Return [x, y] of the center of cell containing provided text 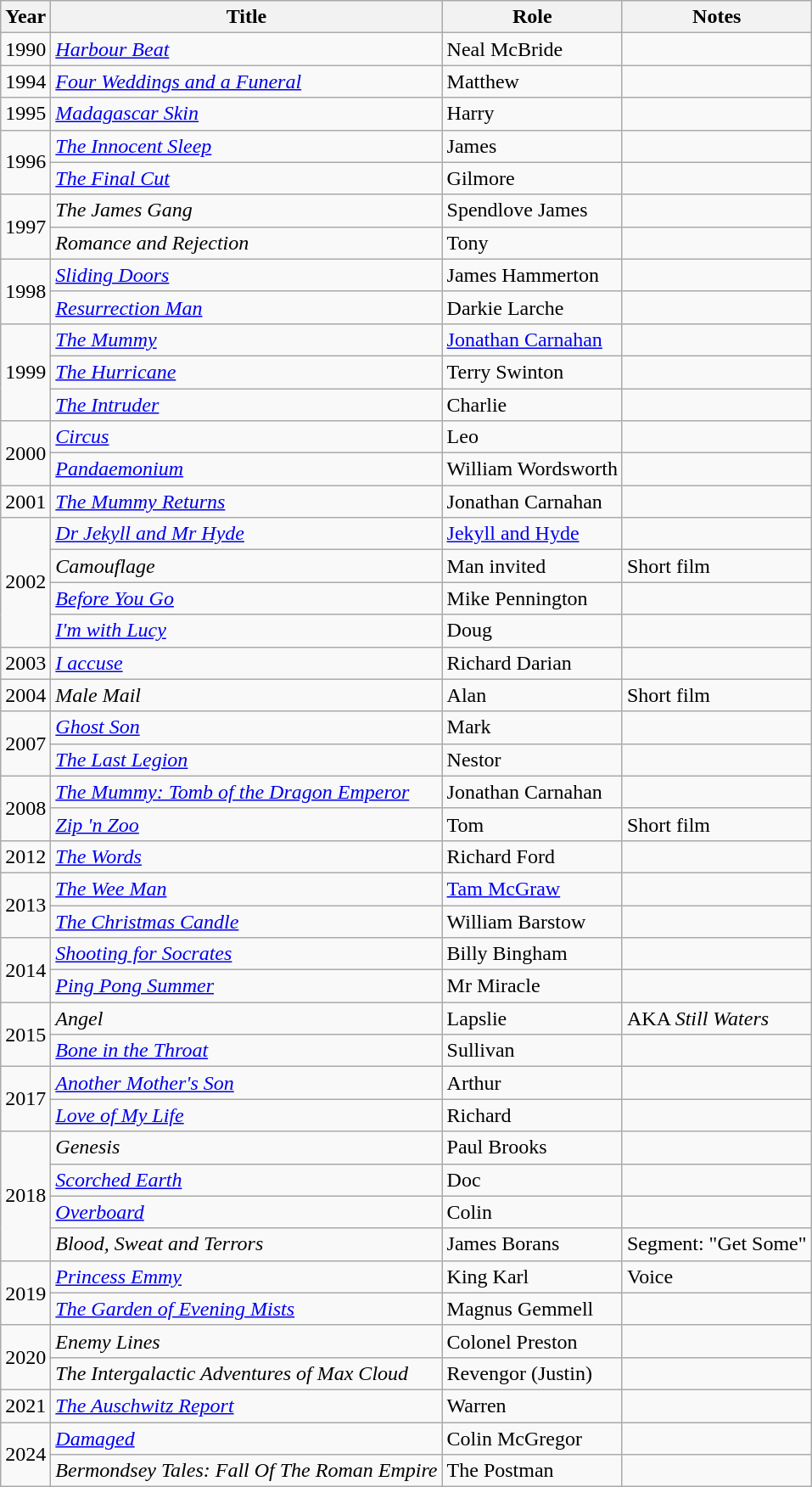
Voice [716, 1277]
Sliding Doors [246, 275]
The Intergalactic Adventures of Max Cloud [246, 1373]
The Innocent Sleep [246, 146]
Notes [716, 17]
Damaged [246, 1439]
Dr Jekyll and Mr Hyde [246, 534]
King Karl [532, 1277]
Romance and Rejection [246, 243]
The James Gang [246, 210]
The Words [246, 856]
Jekyll and Hyde [532, 534]
Love of My Life [246, 1115]
Paul Brooks [532, 1148]
Lapslie [532, 1018]
Blood, Sweat and Terrors [246, 1244]
Colin McGregor [532, 1439]
1994 [25, 81]
Shooting for Socrates [246, 954]
The Mummy [246, 339]
1999 [25, 372]
Segment: "Get Some" [716, 1244]
Tony [532, 243]
Warren [532, 1406]
Arthur [532, 1083]
The Wee Man [246, 889]
Ghost Son [246, 727]
Harry [532, 114]
The Last Legion [246, 760]
The Mummy: Tomb of the Dragon Emperor [246, 792]
1998 [25, 291]
2017 [25, 1099]
The Christmas Candle [246, 921]
Resurrection Man [246, 307]
I accuse [246, 663]
2000 [25, 453]
Sullivan [532, 1051]
The Garden of Evening Mists [246, 1309]
2024 [25, 1455]
Darkie Larche [532, 307]
Genesis [246, 1148]
2018 [25, 1196]
Richard Darian [532, 663]
2008 [25, 808]
Magnus Gemmell [532, 1309]
Matthew [532, 81]
Role [532, 17]
The Auschwitz Report [246, 1406]
2015 [25, 1035]
Before You Go [246, 598]
Four Weddings and a Funeral [246, 81]
Richard [532, 1115]
Zip 'n Zoo [246, 824]
2007 [25, 743]
William Wordsworth [532, 469]
1996 [25, 162]
2001 [25, 502]
Tom [532, 824]
James Hammerton [532, 275]
2021 [25, 1406]
Nestor [532, 760]
I'm with Lucy [246, 631]
The Final Cut [246, 178]
Angel [246, 1018]
2003 [25, 663]
James [532, 146]
Neal McBride [532, 49]
2014 [25, 970]
Enemy Lines [246, 1341]
Another Mother's Son [246, 1083]
Pandaemonium [246, 469]
2004 [25, 695]
Man invited [532, 566]
Princess Emmy [246, 1277]
Bermondsey Tales: Fall Of The Roman Empire [246, 1471]
Revengor (Justin) [532, 1373]
Tam McGraw [532, 889]
Colonel Preston [532, 1341]
Terry Swinton [532, 372]
James Borans [532, 1244]
Alan [532, 695]
1990 [25, 49]
2020 [25, 1357]
Billy Bingham [532, 954]
Charlie [532, 405]
Overboard [246, 1212]
The Hurricane [246, 372]
Leo [532, 437]
Ping Pong Summer [246, 986]
Mike Pennington [532, 598]
Doug [532, 631]
AKA Still Waters [716, 1018]
Bone in the Throat [246, 1051]
Scorched Earth [246, 1180]
Gilmore [532, 178]
Colin [532, 1212]
2002 [25, 582]
The Postman [532, 1471]
Male Mail [246, 695]
William Barstow [532, 921]
Doc [532, 1180]
2019 [25, 1293]
Year [25, 17]
Mark [532, 727]
2012 [25, 856]
Circus [246, 437]
1997 [25, 227]
2013 [25, 905]
Title [246, 17]
Madagascar Skin [246, 114]
The Intruder [246, 405]
Richard Ford [532, 856]
Camouflage [246, 566]
Harbour Beat [246, 49]
1995 [25, 114]
Mr Miracle [532, 986]
The Mummy Returns [246, 502]
Spendlove James [532, 210]
